From the cell containing the given text, extract its center point as (x, y) coordinate. 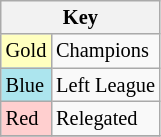
Champions (106, 51)
Blue (26, 85)
Relegated (106, 118)
Red (26, 118)
Gold (26, 51)
Left League (106, 85)
Key (80, 17)
